Identify which cell holds the provided text, then report its [X, Y] central coordinate. 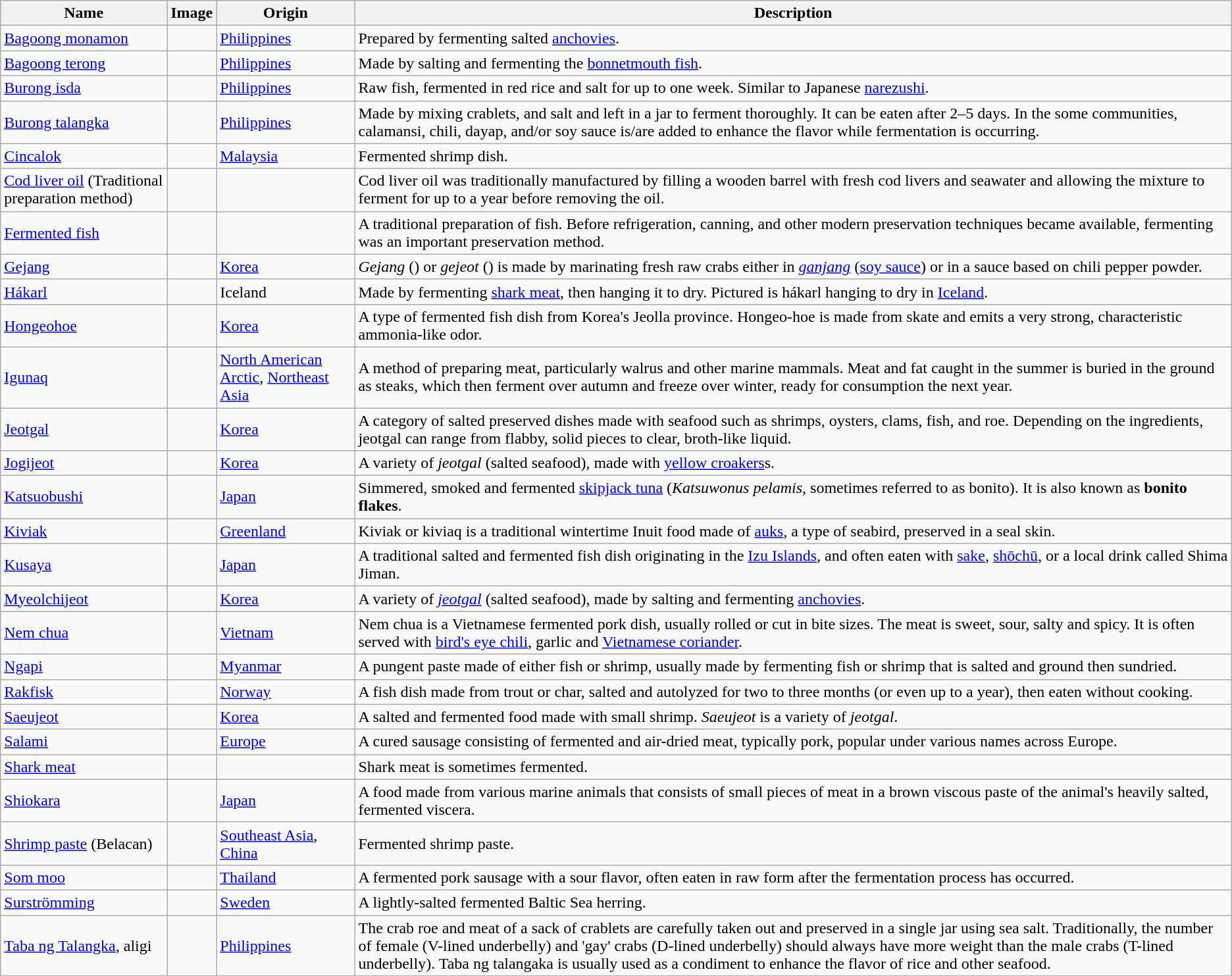
Rakfisk [84, 692]
Prepared by fermenting salted anchovies. [793, 38]
Hongeohoe [84, 325]
Norway [286, 692]
Gejang () or gejeot () is made by marinating fresh raw crabs either in ganjang (soy sauce) or in a sauce based on chili pepper powder. [793, 267]
Sweden [286, 902]
Raw fish, fermented in red rice and salt for up to one week. Similar to Japanese narezushi. [793, 88]
Igunaq [84, 377]
Made by fermenting shark meat, then hanging it to dry. Pictured is hákarl hanging to dry in Iceland. [793, 292]
Burong isda [84, 88]
Nem chua [84, 633]
A traditional salted and fermented fish dish originating in the Izu Islands, and often eaten with sake, shōchū, or a local drink called Shima Jiman. [793, 565]
Fermented shrimp paste. [793, 844]
A variety of jeotgal (salted seafood), made with yellow croakerss. [793, 463]
Cincalok [84, 156]
Bagoong monamon [84, 38]
Gejang [84, 267]
Bagoong terong [84, 63]
A salted and fermented food made with small shrimp. Saeujeot is a variety of jeotgal. [793, 717]
Vietnam [286, 633]
Taba ng Talangka, aligi [84, 945]
Shrimp paste (Belacan) [84, 844]
A fermented pork sausage with a sour flavor, often eaten in raw form after the fermentation process has occurred. [793, 877]
Saeujeot [84, 717]
Shark meat [84, 767]
Som moo [84, 877]
North American Arctic, Northeast Asia [286, 377]
Thailand [286, 877]
Ngapi [84, 667]
A cured sausage consisting of fermented and air-dried meat, typically pork, popular under various names across Europe. [793, 742]
Surströmming [84, 902]
Origin [286, 13]
Kiviak [84, 531]
Hákarl [84, 292]
Description [793, 13]
Myeolchijeot [84, 599]
Burong talangka [84, 122]
Europe [286, 742]
Name [84, 13]
Greenland [286, 531]
Shark meat is sometimes fermented. [793, 767]
Cod liver oil (Traditional preparation method) [84, 190]
A lightly-salted fermented Baltic Sea herring. [793, 902]
Southeast Asia, China [286, 844]
A variety of jeotgal (salted seafood), made by salting and fermenting anchovies. [793, 599]
Iceland [286, 292]
Malaysia [286, 156]
Fermented shrimp dish. [793, 156]
Myanmar [286, 667]
Made by salting and fermenting the bonnetmouth fish. [793, 63]
A type of fermented fish dish from Korea's Jeolla province. Hongeo-hoe is made from skate and emits a very strong, characteristic ammonia-like odor. [793, 325]
Shiokara [84, 800]
Salami [84, 742]
A fish dish made from trout or char, salted and autolyzed for two to three months (or even up to a year), then eaten without cooking. [793, 692]
Simmered, smoked and fermented skipjack tuna (Katsuwonus pelamis, sometimes referred to as bonito). It is also known as bonito flakes. [793, 498]
A pungent paste made of either fish or shrimp, usually made by fermenting fish or shrimp that is salted and ground then sundried. [793, 667]
Image [192, 13]
Fermented fish [84, 233]
Jeotgal [84, 429]
Katsuobushi [84, 498]
Jogijeot [84, 463]
Kusaya [84, 565]
Kiviak or kiviaq is a traditional wintertime Inuit food made of auks, a type of seabird, preserved in a seal skin. [793, 531]
